Locate the cell with the specified text and output its (x, y) center coordinate. 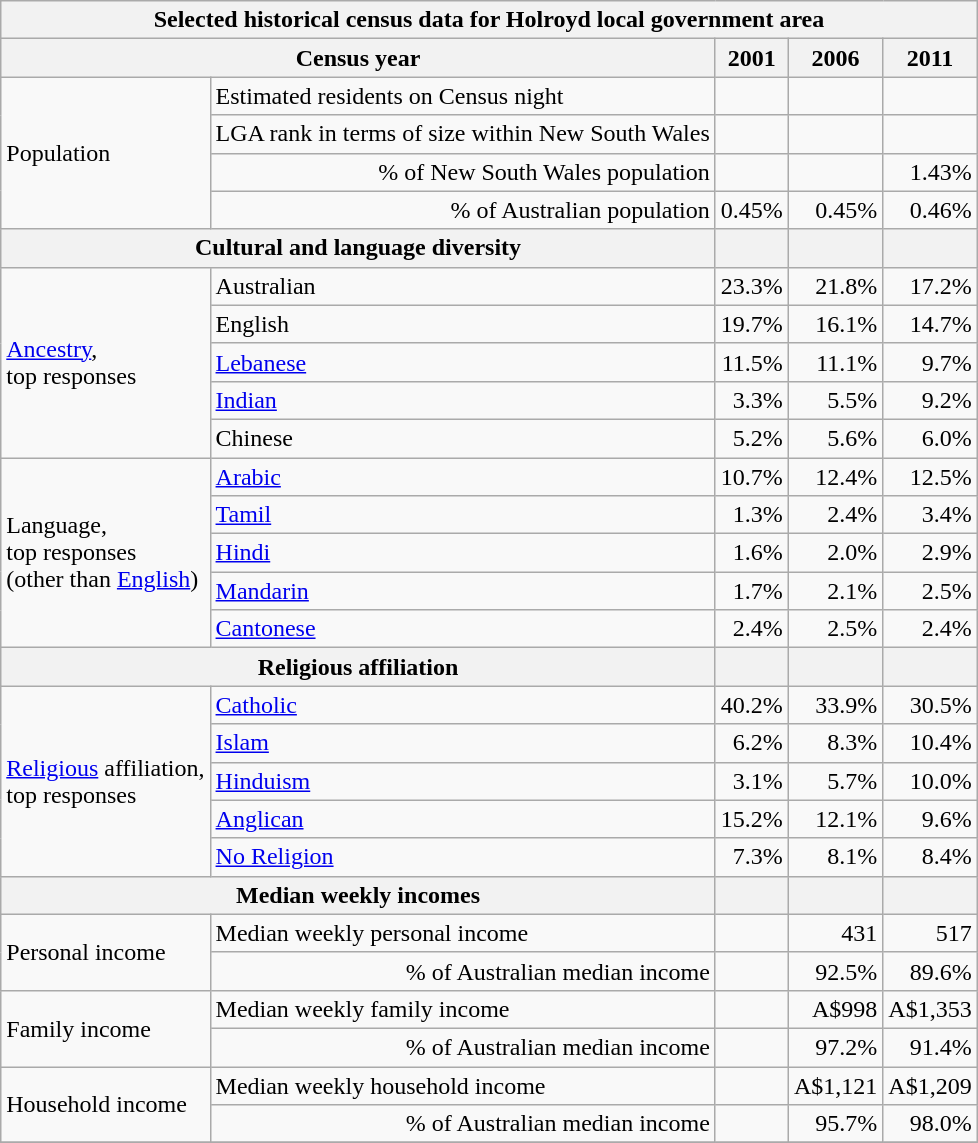
A$1,209 (930, 1085)
2.1% (835, 591)
Household income (106, 1104)
15.2% (752, 819)
6.0% (930, 438)
10.7% (752, 477)
A$1,121 (835, 1085)
1.7% (752, 591)
98.0% (930, 1124)
Estimated residents on Census night (462, 96)
11.5% (752, 362)
5.2% (752, 438)
9.2% (930, 400)
Indian (462, 400)
Catholic (462, 705)
16.1% (835, 324)
2006 (835, 58)
14.7% (930, 324)
2001 (752, 58)
12.1% (835, 819)
Family income (106, 1028)
5.6% (835, 438)
12.4% (835, 477)
89.6% (930, 971)
LGA rank in terms of size within New South Wales (462, 134)
1.3% (752, 515)
91.4% (930, 1047)
0.46% (930, 210)
7.3% (752, 857)
17.2% (930, 286)
6.2% (752, 743)
3.1% (752, 781)
Mandarin (462, 591)
9.6% (930, 819)
Chinese (462, 438)
3.4% (930, 515)
8.4% (930, 857)
11.1% (835, 362)
Lebanese (462, 362)
10.0% (930, 781)
English (462, 324)
5.7% (835, 781)
Census year (358, 58)
517 (930, 933)
No Religion (462, 857)
Median weekly incomes (358, 895)
2.0% (835, 553)
A$1,353 (930, 1009)
2011 (930, 58)
95.7% (835, 1124)
Median weekly household income (462, 1085)
30.5% (930, 705)
9.7% (930, 362)
12.5% (930, 477)
Selected historical census data for Holroyd local government area (489, 20)
Population (106, 153)
23.3% (752, 286)
A$998 (835, 1009)
% of Australian population (462, 210)
92.5% (835, 971)
2.9% (930, 553)
Tamil (462, 515)
Median weekly family income (462, 1009)
Religious affiliation (358, 667)
Median weekly personal income (462, 933)
Anglican (462, 819)
Cantonese (462, 629)
Personal income (106, 952)
Islam (462, 743)
8.3% (835, 743)
Religious affiliation,top responses (106, 781)
Language,top responses(other than English) (106, 553)
1.43% (930, 172)
Ancestry,top responses (106, 362)
Hindi (462, 553)
1.6% (752, 553)
97.2% (835, 1047)
33.9% (835, 705)
5.5% (835, 400)
% of New South Wales population (462, 172)
10.4% (930, 743)
19.7% (752, 324)
Australian (462, 286)
Arabic (462, 477)
8.1% (835, 857)
Cultural and language diversity (358, 248)
Hinduism (462, 781)
40.2% (752, 705)
431 (835, 933)
3.3% (752, 400)
21.8% (835, 286)
